Locate the cell with the specified text and output its (x, y) center coordinate. 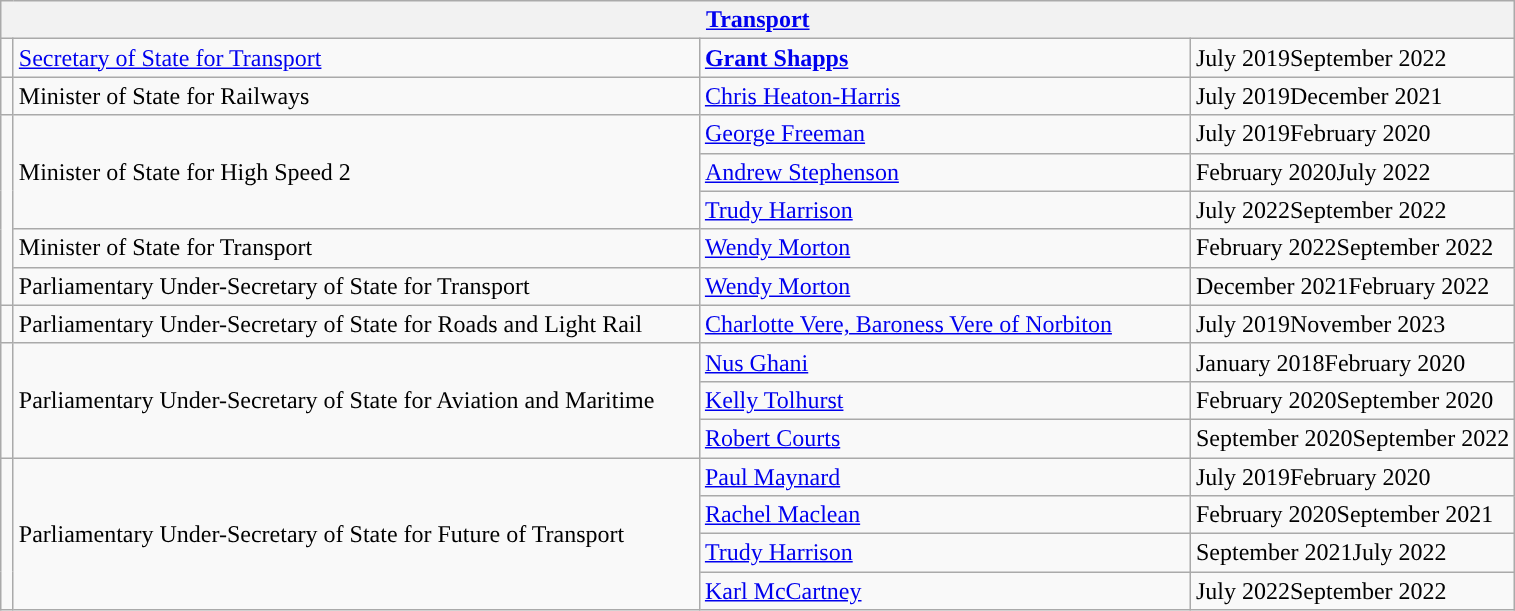
Karl McCartney (944, 591)
Nus Ghani (944, 362)
Parliamentary Under-Secretary of State for Roads and Light Rail (356, 324)
George Freeman (944, 134)
February 2020September 2021 (1352, 515)
Minister of State for High Speed 2 (356, 172)
Kelly Tolhurst (944, 400)
Parliamentary Under-Secretary of State for Transport (356, 286)
Charlotte Vere, Baroness Vere of Norbiton (944, 324)
Rachel Maclean (944, 515)
Grant Shapps (944, 58)
Robert Courts (944, 438)
July 2019September 2022 (1352, 58)
Paul Maynard (944, 477)
February 2022September 2022 (1352, 248)
Minister of State for Railways (356, 96)
Chris Heaton-Harris (944, 96)
December 2021February 2022 (1352, 286)
Secretary of State for Transport (356, 58)
Minister of State for Transport (356, 248)
Andrew Stephenson (944, 172)
February 2020September 2020 (1352, 400)
Parliamentary Under-Secretary of State for Future of Transport (356, 534)
September 2021July 2022 (1352, 553)
July 2019November 2023 (1352, 324)
Parliamentary Under-Secretary of State for Aviation and Maritime (356, 400)
February 2020July 2022 (1352, 172)
July 2019December 2021 (1352, 96)
January 2018February 2020 (1352, 362)
Transport (758, 20)
September 2020September 2022 (1352, 438)
